From the cell containing the given text, extract its center point as (X, Y) coordinate. 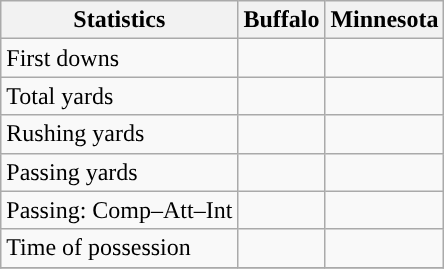
Time of possession (120, 248)
Passing yards (120, 172)
First downs (120, 58)
Total yards (120, 96)
Passing: Comp–Att–Int (120, 210)
Buffalo (282, 20)
Rushing yards (120, 134)
Statistics (120, 20)
Minnesota (384, 20)
